Detect which cell encompasses the target text, then output its [x, y] center coordinate. 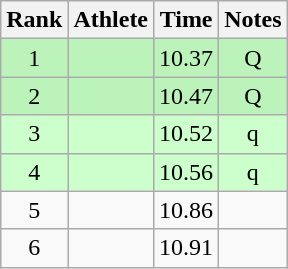
4 [34, 172]
10.56 [186, 172]
Athlete [111, 20]
6 [34, 248]
5 [34, 210]
10.86 [186, 210]
10.47 [186, 96]
3 [34, 134]
1 [34, 58]
10.52 [186, 134]
2 [34, 96]
Notes [253, 20]
Rank [34, 20]
10.37 [186, 58]
10.91 [186, 248]
Time [186, 20]
